Return (x, y) of the center of cell containing provided text 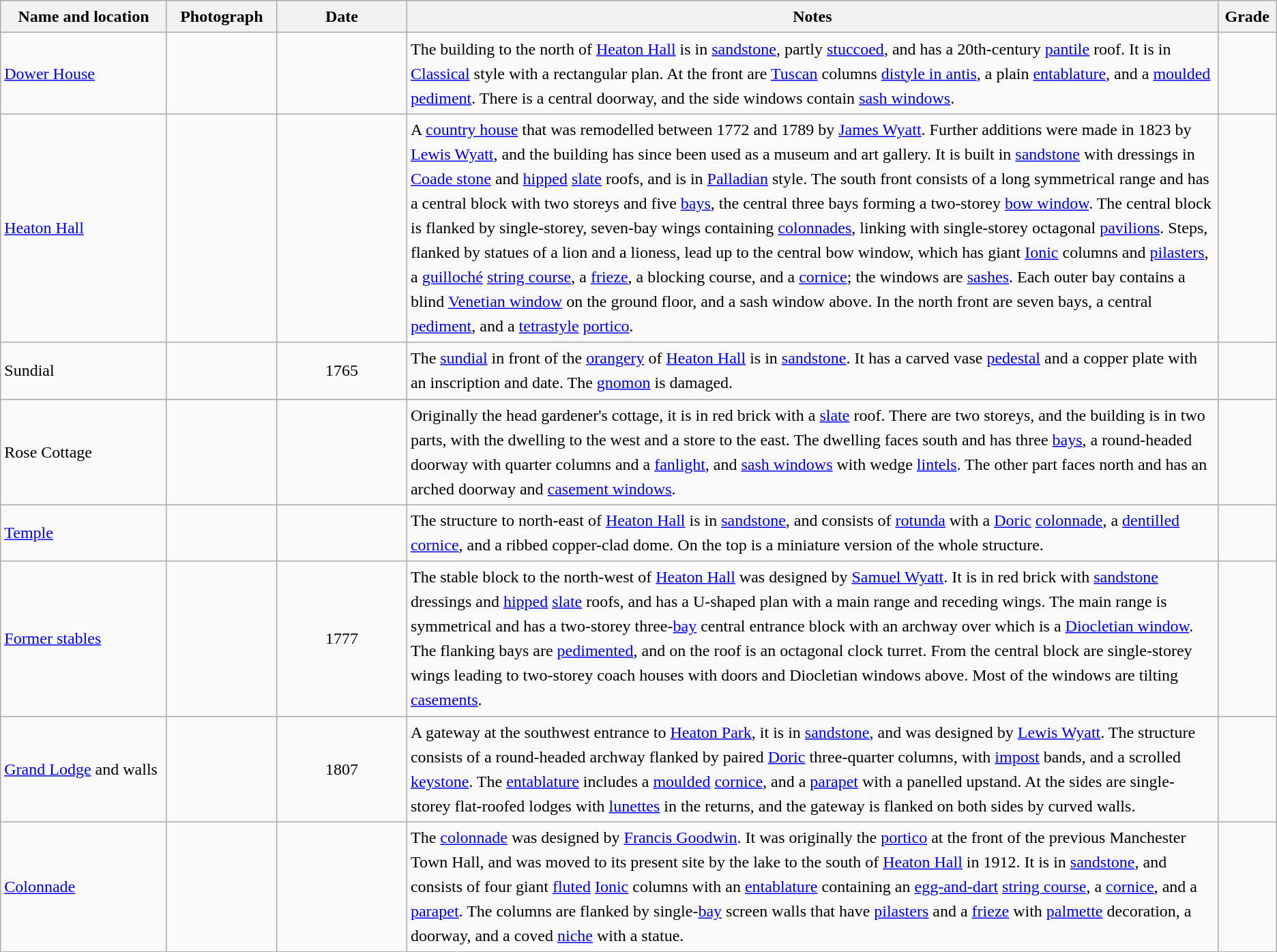
Grade (1247, 16)
1765 (341, 371)
Colonnade (84, 887)
Date (341, 16)
Sundial (84, 371)
1777 (341, 638)
Photograph (221, 16)
Name and location (84, 16)
Former stables (84, 638)
Temple (84, 533)
Heaton Hall (84, 228)
1807 (341, 769)
Grand Lodge and walls (84, 769)
Rose Cottage (84, 451)
Dower House (84, 74)
Notes (812, 16)
